Provide the [X, Y] coordinate of the cell's center where the given text is located.  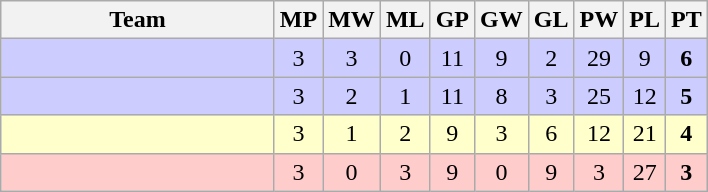
MW [352, 20]
MP [298, 20]
GL [551, 20]
GP [452, 20]
27 [645, 172]
4 [687, 134]
25 [599, 96]
Team [138, 20]
PW [599, 20]
5 [687, 96]
GW [502, 20]
21 [645, 134]
PL [645, 20]
8 [502, 96]
ML [405, 20]
29 [599, 58]
PT [687, 20]
